Locate the cell with the specified text and output its (X, Y) center coordinate. 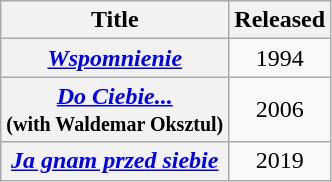
Wspomnienie (115, 58)
2019 (280, 161)
Ja gnam przed siebie (115, 161)
Title (115, 20)
Do Ciebie...(with Waldemar Oksztul) (115, 110)
2006 (280, 110)
1994 (280, 58)
Released (280, 20)
